Extract the (x, y) coordinate from the center of the cell holding the provided text.  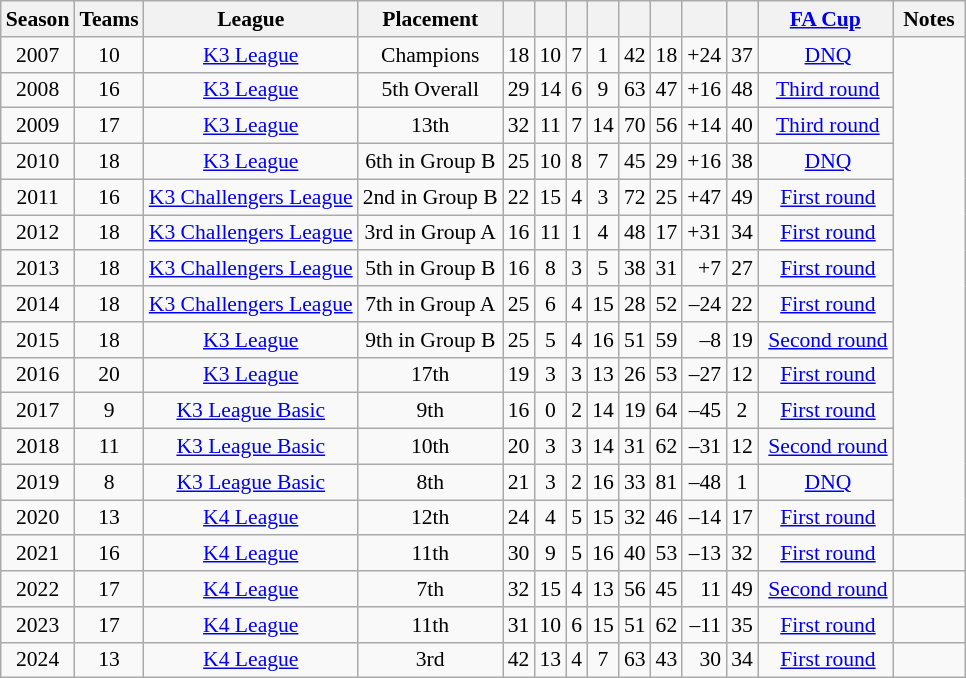
2016 (38, 375)
0 (550, 411)
2nd in Group B (430, 197)
–13 (704, 554)
5th Overall (430, 90)
+14 (704, 126)
Season (38, 19)
26 (635, 375)
–31 (704, 447)
+31 (704, 233)
72 (635, 197)
17th (430, 375)
–48 (704, 482)
9th (430, 411)
2012 (38, 233)
7th in Group A (430, 304)
35 (742, 625)
46 (667, 518)
27 (742, 269)
League (251, 19)
2013 (38, 269)
2008 (38, 90)
33 (635, 482)
64 (667, 411)
13th (430, 126)
2019 (38, 482)
–27 (704, 375)
28 (635, 304)
7th (430, 589)
21 (519, 482)
2023 (38, 625)
37 (742, 55)
2018 (38, 447)
2017 (38, 411)
2022 (38, 589)
2024 (38, 660)
10th (430, 447)
43 (667, 660)
47 (667, 90)
–45 (704, 411)
2007 (38, 55)
59 (667, 340)
3rd (430, 660)
2015 (38, 340)
+47 (704, 197)
2009 (38, 126)
Champions (430, 55)
81 (667, 482)
–8 (704, 340)
2010 (38, 162)
52 (667, 304)
70 (635, 126)
8th (430, 482)
FA Cup (826, 19)
3rd in Group A (430, 233)
2020 (38, 518)
–11 (704, 625)
6th in Group B (430, 162)
2011 (38, 197)
2014 (38, 304)
Placement (430, 19)
Notes (929, 19)
24 (519, 518)
9th in Group B (430, 340)
Teams (108, 19)
+7 (704, 269)
–14 (704, 518)
12th (430, 518)
2021 (38, 554)
5th in Group B (430, 269)
+24 (704, 55)
–24 (704, 304)
